Provide the [x, y] coordinate of the cell's center where the given text is located.  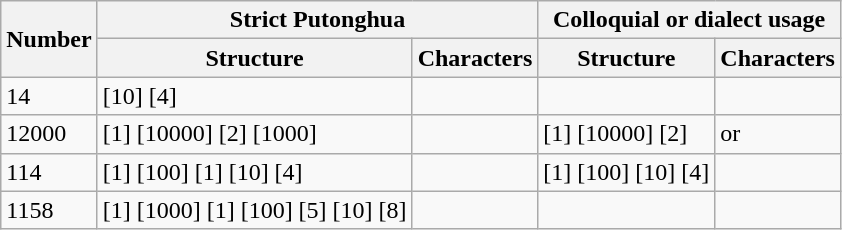
[1] [100] [1] [10] [4] [254, 172]
1158 [49, 210]
12000 [49, 134]
[1] [10000] [2] [1000] [254, 134]
14 [49, 96]
Strict Putonghua [318, 20]
Colloquial or dialect usage [690, 20]
[1] [1000] [1] [100] [5] [10] [8] [254, 210]
or [778, 134]
[10] [4] [254, 96]
[1] [100] [10] [4] [626, 172]
Number [49, 39]
114 [49, 172]
[1] [10000] [2] [626, 134]
